Return the (x, y) coordinate for the center point of the cell that contains the specified text.  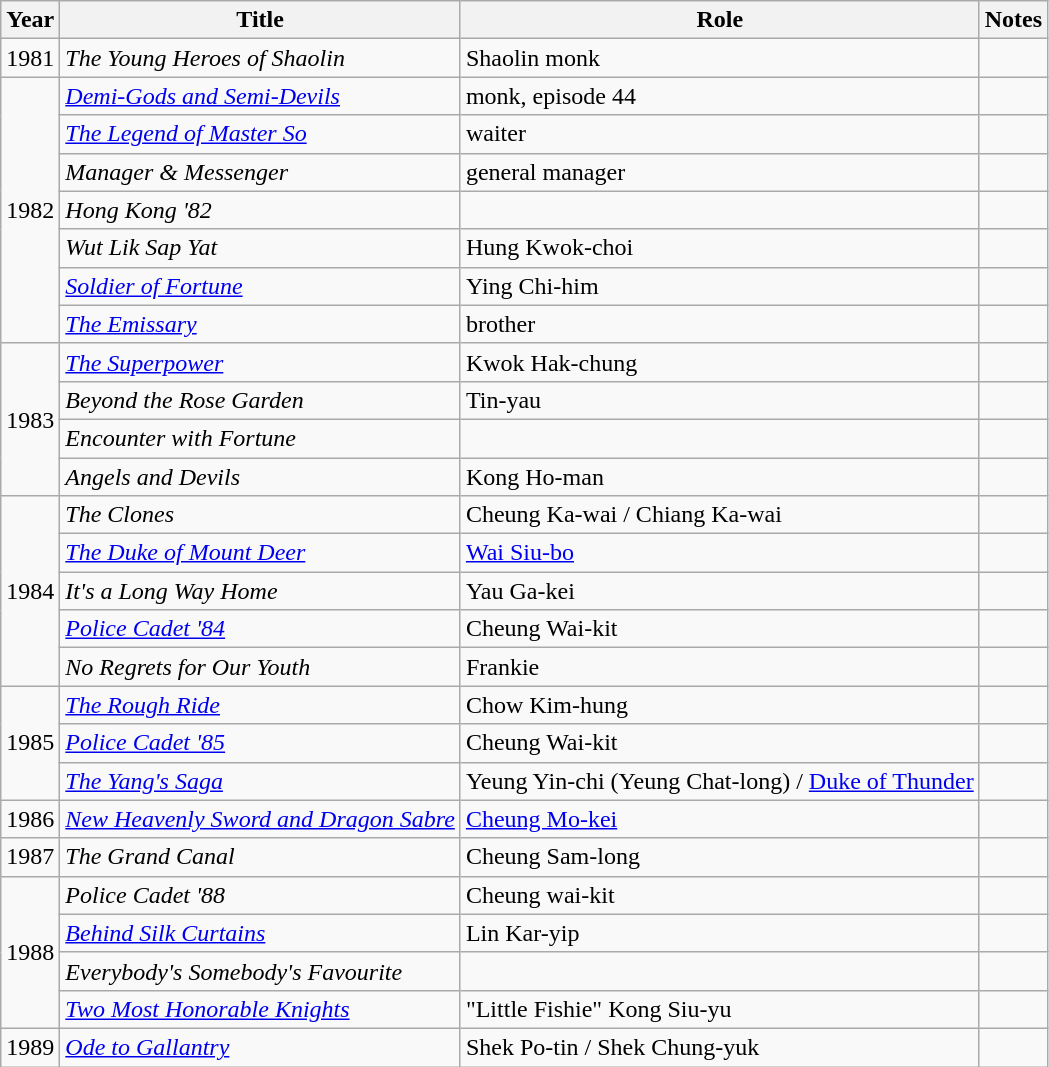
The Grand Canal (260, 857)
Cheung wai-kit (720, 895)
Police Cadet '84 (260, 629)
general manager (720, 172)
Ying Chi-him (720, 286)
Title (260, 20)
Chow Kim-hung (720, 705)
Yau Ga-kei (720, 591)
Year (30, 20)
Hong Kong '82 (260, 210)
Lin Kar-yip (720, 933)
Kong Ho-man (720, 477)
The Legend of Master So (260, 134)
The Yang's Saga (260, 781)
Angels and Devils (260, 477)
1988 (30, 952)
Wai Siu-bo (720, 553)
1986 (30, 819)
waiter (720, 134)
Beyond the Rose Garden (260, 400)
Ode to Gallantry (260, 1047)
The Duke of Mount Deer (260, 553)
"Little Fishie" Kong Siu-yu (720, 1009)
The Young Heroes of Shaolin (260, 58)
brother (720, 324)
monk, episode 44 (720, 96)
Yeung Yin-chi (Yeung Chat-long) / Duke of Thunder (720, 781)
Frankie (720, 667)
Behind Silk Curtains (260, 933)
1984 (30, 591)
Cheung Sam-long (720, 857)
Cheung Ka-wai / Chiang Ka-wai (720, 515)
Police Cadet '85 (260, 743)
Shek Po-tin / Shek Chung-yuk (720, 1047)
Role (720, 20)
The Emissary (260, 324)
Demi-Gods and Semi-Devils (260, 96)
Shaolin monk (720, 58)
1981 (30, 58)
Soldier of Fortune (260, 286)
Everybody's Somebody's Favourite (260, 971)
1987 (30, 857)
It's a Long Way Home (260, 591)
1983 (30, 419)
The Superpower (260, 362)
1982 (30, 210)
New Heavenly Sword and Dragon Sabre (260, 819)
Kwok Hak-chung (720, 362)
No Regrets for Our Youth (260, 667)
Encounter with Fortune (260, 438)
Two Most Honorable Knights (260, 1009)
The Rough Ride (260, 705)
Manager & Messenger (260, 172)
Wut Lik Sap Yat (260, 248)
Notes (1013, 20)
1989 (30, 1047)
The Clones (260, 515)
Hung Kwok-choi (720, 248)
Police Cadet '88 (260, 895)
Tin-yau (720, 400)
Cheung Mo-kei (720, 819)
1985 (30, 743)
